Determine the (X, Y) coordinate at the center of the cell enclosing the given text.  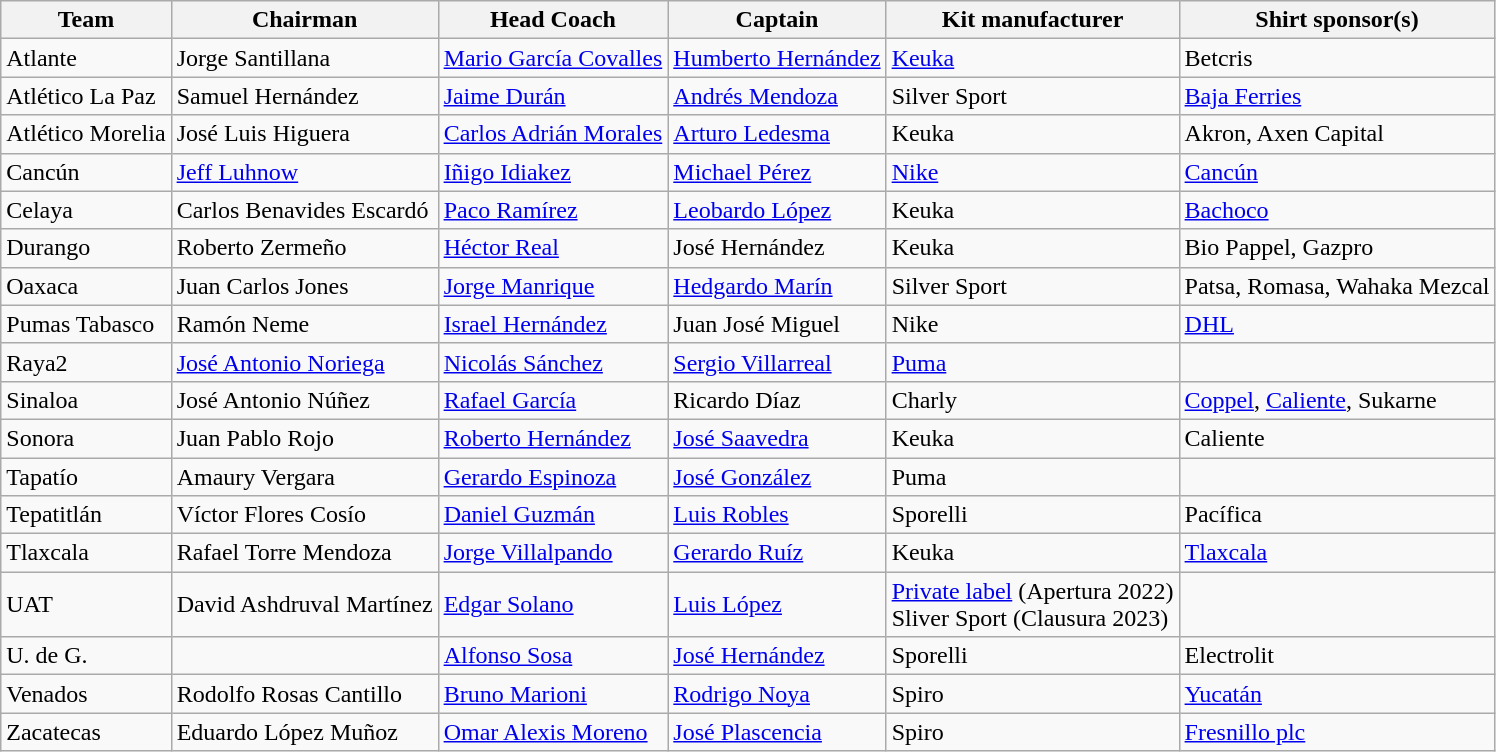
DHL (1337, 324)
Patsa, Romasa, Wahaka Mezcal (1337, 286)
Bio Pappel, Gazpro (1337, 248)
Paco Ramírez (553, 210)
Rafael Torre Mendoza (304, 553)
Pacífica (1337, 515)
Amaury Vergara (304, 477)
Andrés Mendoza (777, 96)
Rafael García (553, 400)
Ramón Neme (304, 324)
UAT (86, 604)
Juan José Miguel (777, 324)
Ricardo Díaz (777, 400)
Head Coach (553, 20)
Yucatán (1337, 694)
David Ashdruval Martínez (304, 604)
Nicolás Sánchez (553, 362)
Juan Carlos Jones (304, 286)
Carlos Benavides Escardó (304, 210)
Luis Robles (777, 515)
Raya2 (86, 362)
Kit manufacturer (1032, 20)
Rodrigo Noya (777, 694)
Alfonso Sosa (553, 656)
Bruno Marioni (553, 694)
Coppel, Caliente, Sukarne (1337, 400)
Charly (1032, 400)
Caliente (1337, 438)
Sinaloa (86, 400)
Héctor Real (553, 248)
Tapatío (86, 477)
José Plascencia (777, 732)
Jorge Manrique (553, 286)
Akron, Axen Capital (1337, 134)
Durango (86, 248)
Hedgardo Marín (777, 286)
Jorge Santillana (304, 58)
Arturo Ledesma (777, 134)
Mario García Covalles (553, 58)
Tepatitlán (86, 515)
Atlético Morelia (86, 134)
Venados (86, 694)
Team (86, 20)
Juan Pablo Rojo (304, 438)
Jorge Villalpando (553, 553)
Michael Pérez (777, 172)
Víctor Flores Cosío (304, 515)
Baja Ferries (1337, 96)
José Saavedra (777, 438)
Pumas Tabasco (86, 324)
Samuel Hernández (304, 96)
Gerardo Espinoza (553, 477)
Bachoco (1337, 210)
Daniel Guzmán (553, 515)
Rodolfo Rosas Cantillo (304, 694)
Atlético La Paz (86, 96)
Jaime Durán (553, 96)
José Antonio Noriega (304, 362)
Roberto Hernández (553, 438)
Chairman (304, 20)
U. de G. (86, 656)
Edgar Solano (553, 604)
José Antonio Núñez (304, 400)
Omar Alexis Moreno (553, 732)
Private label (Apertura 2022) Sliver Sport (Clausura 2023) (1032, 604)
José González (777, 477)
Eduardo López Muñoz (304, 732)
Fresnillo plc (1337, 732)
Leobardo López (777, 210)
Celaya (86, 210)
Carlos Adrián Morales (553, 134)
Betcris (1337, 58)
Shirt sponsor(s) (1337, 20)
Zacatecas (86, 732)
Atlante (86, 58)
Roberto Zermeño (304, 248)
Electrolit (1337, 656)
Sonora (86, 438)
Israel Hernández (553, 324)
Oaxaca (86, 286)
Iñigo Idiakez (553, 172)
Sergio Villarreal (777, 362)
José Luis Higuera (304, 134)
Luis López (777, 604)
Jeff Luhnow (304, 172)
Humberto Hernández (777, 58)
Gerardo Ruíz (777, 553)
Captain (777, 20)
